Find where the given text appears and provide that cell's center as (X, Y) coordinate. 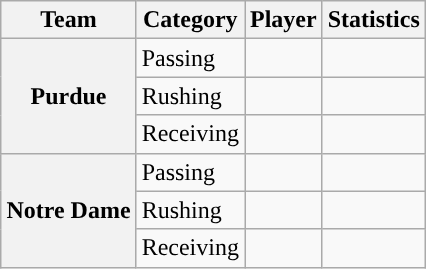
Category (190, 20)
Team (68, 20)
Statistics (374, 20)
Player (283, 20)
Notre Dame (68, 210)
Purdue (68, 96)
